Return [x, y] of the center of cell containing provided text 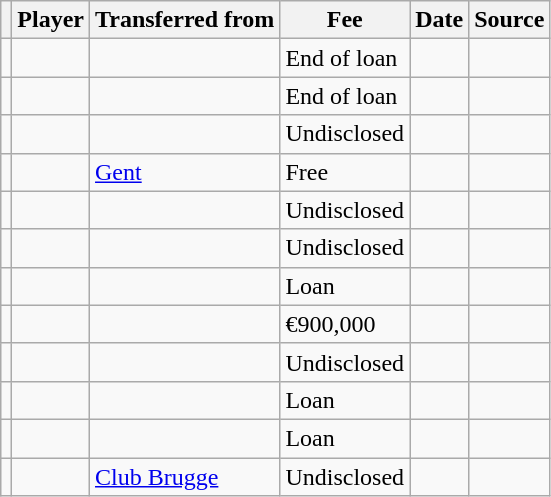
Player [51, 20]
€900,000 [345, 324]
Gent [185, 172]
Club Brugge [185, 477]
Transferred from [185, 20]
Free [345, 172]
Date [440, 20]
Source [510, 20]
Fee [345, 20]
